Extract the [x, y] coordinate from the center of the cell holding the provided text.  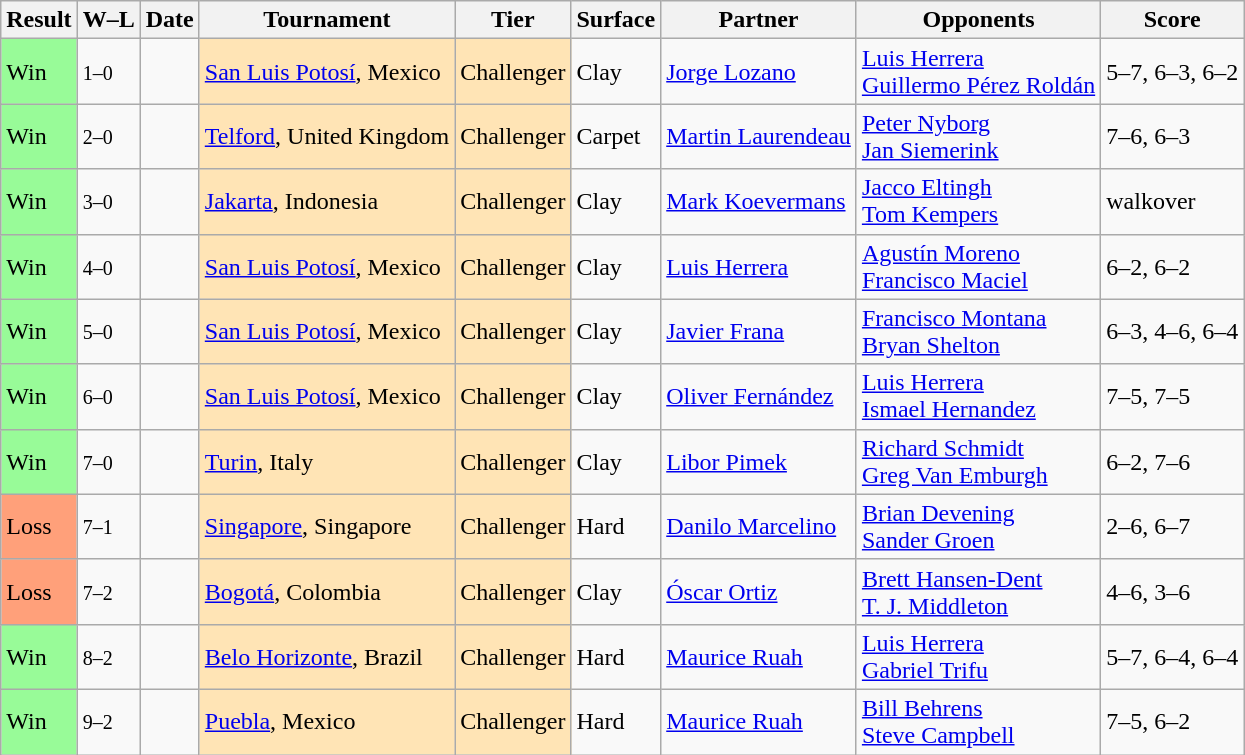
Bogotá, Colombia [326, 592]
Luis Herrera Guillermo Pérez Roldán [978, 72]
4–6, 3–6 [1172, 592]
Tournament [326, 20]
1–0 [108, 72]
Oliver Fernández [759, 396]
Jakarta, Indonesia [326, 202]
Turin, Italy [326, 462]
Jorge Lozano [759, 72]
Martin Laurendeau [759, 136]
Date [170, 20]
5–7, 6–4, 6–4 [1172, 656]
7–2 [108, 592]
Francisco Montana Bryan Shelton [978, 332]
5–0 [108, 332]
2–6, 6–7 [1172, 526]
7–5, 7–5 [1172, 396]
Luis Herrera Gabriel Trifu [978, 656]
W–L [108, 20]
Brett Hansen-Dent T. J. Middleton [978, 592]
6–2, 6–2 [1172, 266]
Belo Horizonte, Brazil [326, 656]
Partner [759, 20]
Danilo Marcelino [759, 526]
Libor Pimek [759, 462]
5–7, 6–3, 6–2 [1172, 72]
6–0 [108, 396]
6–2, 7–6 [1172, 462]
Singapore, Singapore [326, 526]
Carpet [616, 136]
9–2 [108, 722]
Jacco Eltingh Tom Kempers [978, 202]
7–1 [108, 526]
2–0 [108, 136]
Tier [513, 20]
6–3, 4–6, 6–4 [1172, 332]
7–6, 6–3 [1172, 136]
Bill Behrens Steve Campbell [978, 722]
Javier Frana [759, 332]
Mark Koevermans [759, 202]
7–5, 6–2 [1172, 722]
Surface [616, 20]
Result [39, 20]
3–0 [108, 202]
Óscar Ortiz [759, 592]
Luis Herrera [759, 266]
Luis Herrera Ismael Hernandez [978, 396]
Peter Nyborg Jan Siemerink [978, 136]
Agustín Moreno Francisco Maciel [978, 266]
Puebla, Mexico [326, 722]
walkover [1172, 202]
Score [1172, 20]
Telford, United Kingdom [326, 136]
Brian Devening Sander Groen [978, 526]
7–0 [108, 462]
Opponents [978, 20]
4–0 [108, 266]
8–2 [108, 656]
Richard Schmidt Greg Van Emburgh [978, 462]
